Pinpoint the cell where the given text exists, returning its [X, Y] midpoint coordinate. 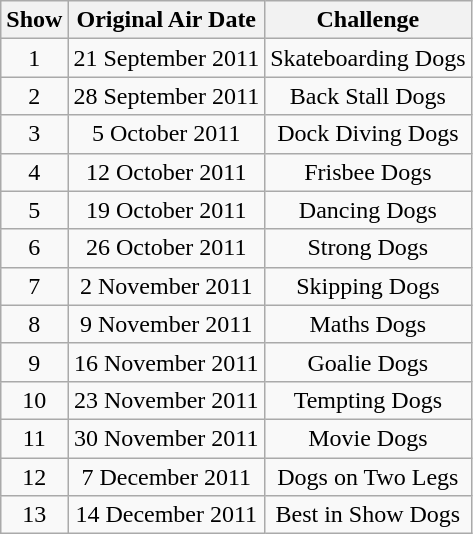
Frisbee Dogs [368, 172]
4 [34, 172]
2 [34, 96]
30 November 2011 [166, 438]
2 November 2011 [166, 286]
8 [34, 324]
Dancing Dogs [368, 210]
23 November 2011 [166, 400]
Back Stall Dogs [368, 96]
12 October 2011 [166, 172]
13 [34, 515]
Skateboarding Dogs [368, 58]
16 November 2011 [166, 362]
Skipping Dogs [368, 286]
9 [34, 362]
Strong Dogs [368, 248]
1 [34, 58]
28 September 2011 [166, 96]
12 [34, 477]
11 [34, 438]
Show [34, 20]
Goalie Dogs [368, 362]
5 October 2011 [166, 134]
5 [34, 210]
7 December 2011 [166, 477]
7 [34, 286]
9 November 2011 [166, 324]
Dogs on Two Legs [368, 477]
Challenge [368, 20]
6 [34, 248]
21 September 2011 [166, 58]
3 [34, 134]
19 October 2011 [166, 210]
Movie Dogs [368, 438]
Tempting Dogs [368, 400]
14 December 2011 [166, 515]
Maths Dogs [368, 324]
Best in Show Dogs [368, 515]
Original Air Date [166, 20]
Dock Diving Dogs [368, 134]
10 [34, 400]
26 October 2011 [166, 248]
